Return (X, Y) of the center of cell containing provided text 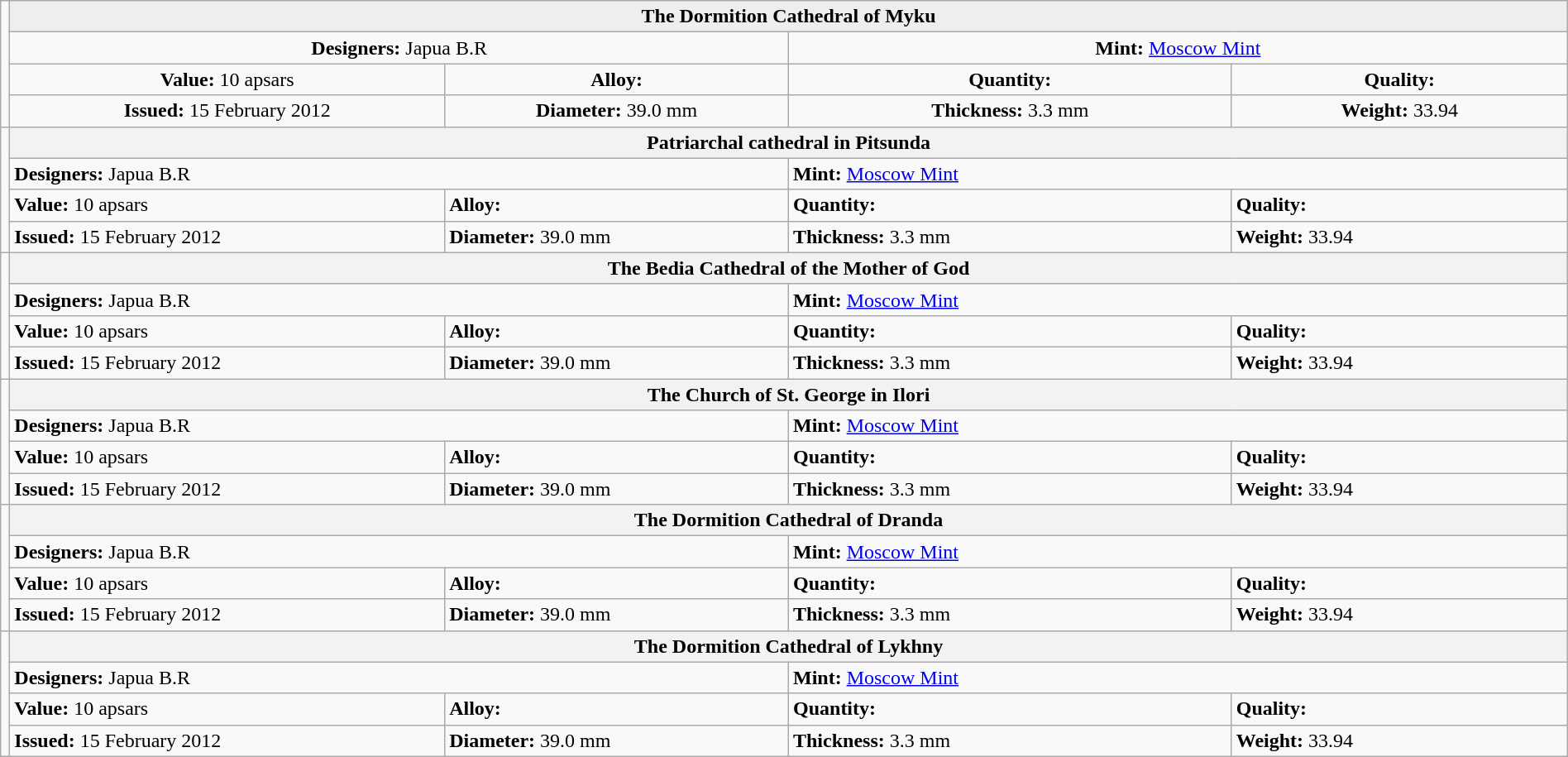
The Bedia Сathedral of the Mother of God (789, 268)
The Dormition Cathedral of Lykhny (789, 646)
The Church of St. George in Ilori (789, 395)
Patriarchal cathedral in Pitsunda (789, 142)
The Dormition Cathedral of Myku (789, 17)
The Dormition Cathedral of Dranda (789, 520)
